Scan for the cell matching the given text and deliver its (X, Y) coordinate at center. 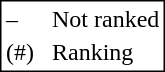
(#) (20, 53)
– (20, 19)
Not ranked (105, 19)
Ranking (105, 53)
